Detect which cell encompasses the target text, then output its (x, y) center coordinate. 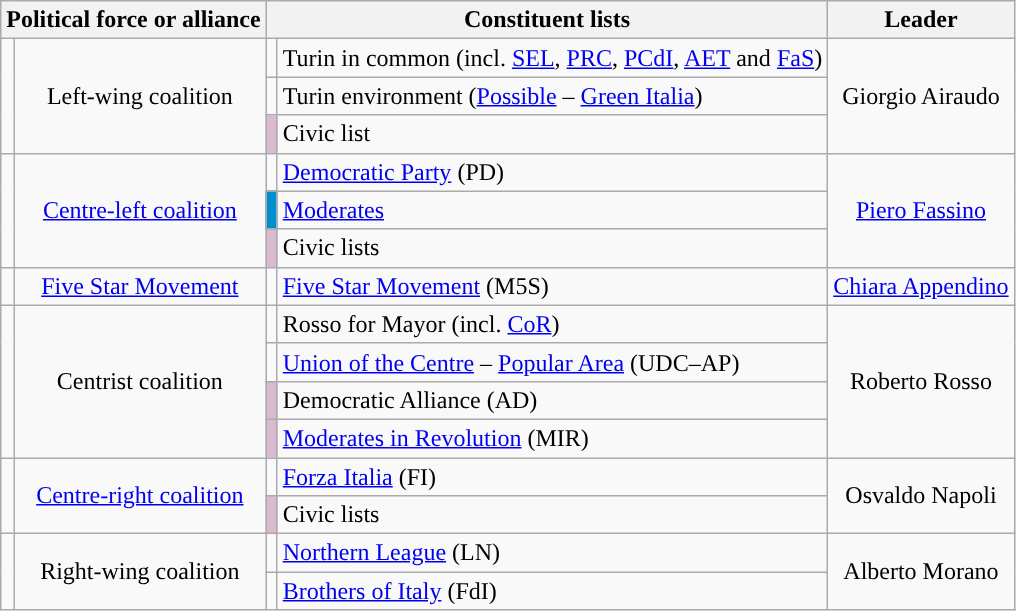
Giorgio Airaudo (921, 96)
Centre-right coalition (140, 496)
Roberto Rosso (921, 381)
Moderates in Revolution (MIR) (552, 438)
Union of the Centre – Popular Area (UDC–AP) (552, 362)
Left-wing coalition (140, 96)
Brothers of Italy (FdI) (552, 591)
Democratic Party (PD) (552, 172)
Osvaldo Napoli (921, 496)
Alberto Morano (921, 572)
Rosso for Mayor (incl. CoR) (552, 324)
Turin environment (Possible – Green Italia) (552, 96)
Five Star Movement (140, 286)
Centre-left coalition (140, 210)
Northern League (LN) (552, 553)
Turin in common (incl. SEL, PRC, PCdI, AET and FaS) (552, 58)
Chiara Appendino (921, 286)
Democratic Alliance (AD) (552, 400)
Leader (921, 20)
Piero Fassino (921, 210)
Five Star Movement (M5S) (552, 286)
Forza Italia (FI) (552, 477)
Moderates (552, 210)
Right-wing coalition (140, 572)
Constituent lists (547, 20)
Centrist coalition (140, 381)
Civic list (552, 134)
Political force or alliance (134, 20)
